Pinpoint the cell where the given text exists, returning its (x, y) midpoint coordinate. 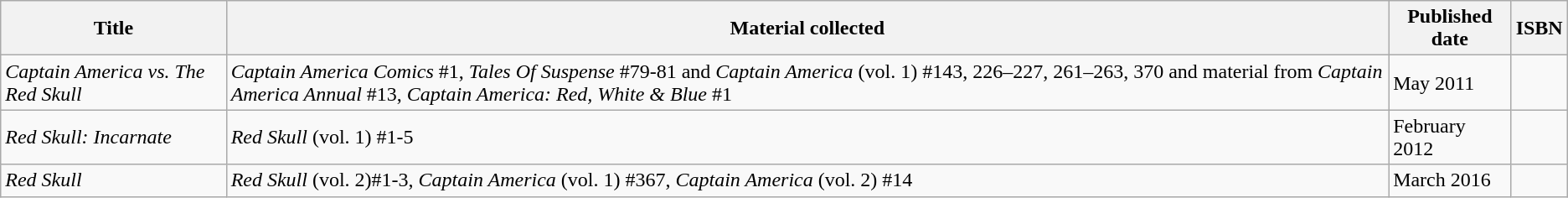
ISBN (1540, 29)
Red Skull: Incarnate (114, 138)
Published date (1451, 29)
May 2011 (1451, 82)
Captain America vs. The Red Skull (114, 82)
Red Skull (114, 180)
Material collected (807, 29)
Red Skull (vol. 2)#1-3, Captain America (vol. 1) #367, Captain America (vol. 2) #14 (807, 180)
Red Skull (vol. 1) #1-5 (807, 138)
February 2012 (1451, 138)
Title (114, 29)
March 2016 (1451, 180)
